For the text-containing cell, return its midpoint in (x, y) coordinate format. 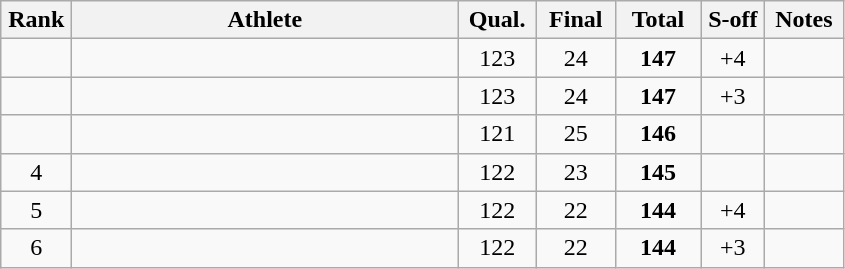
6 (36, 248)
121 (498, 134)
25 (576, 134)
Rank (36, 20)
145 (658, 172)
4 (36, 172)
S-off (733, 20)
23 (576, 172)
Athlete (265, 20)
Notes (804, 20)
Total (658, 20)
5 (36, 210)
146 (658, 134)
Final (576, 20)
Qual. (498, 20)
